From the cell containing the given text, extract its center point as [x, y] coordinate. 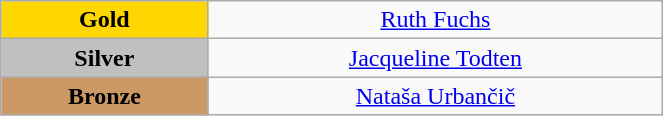
Jacqueline Todten [436, 58]
Gold [104, 20]
Bronze [104, 96]
Silver [104, 58]
Ruth Fuchs [436, 20]
Nataša Urbančič [436, 96]
